Search for the cell housing the specified text and yield its (X, Y) center coordinate. 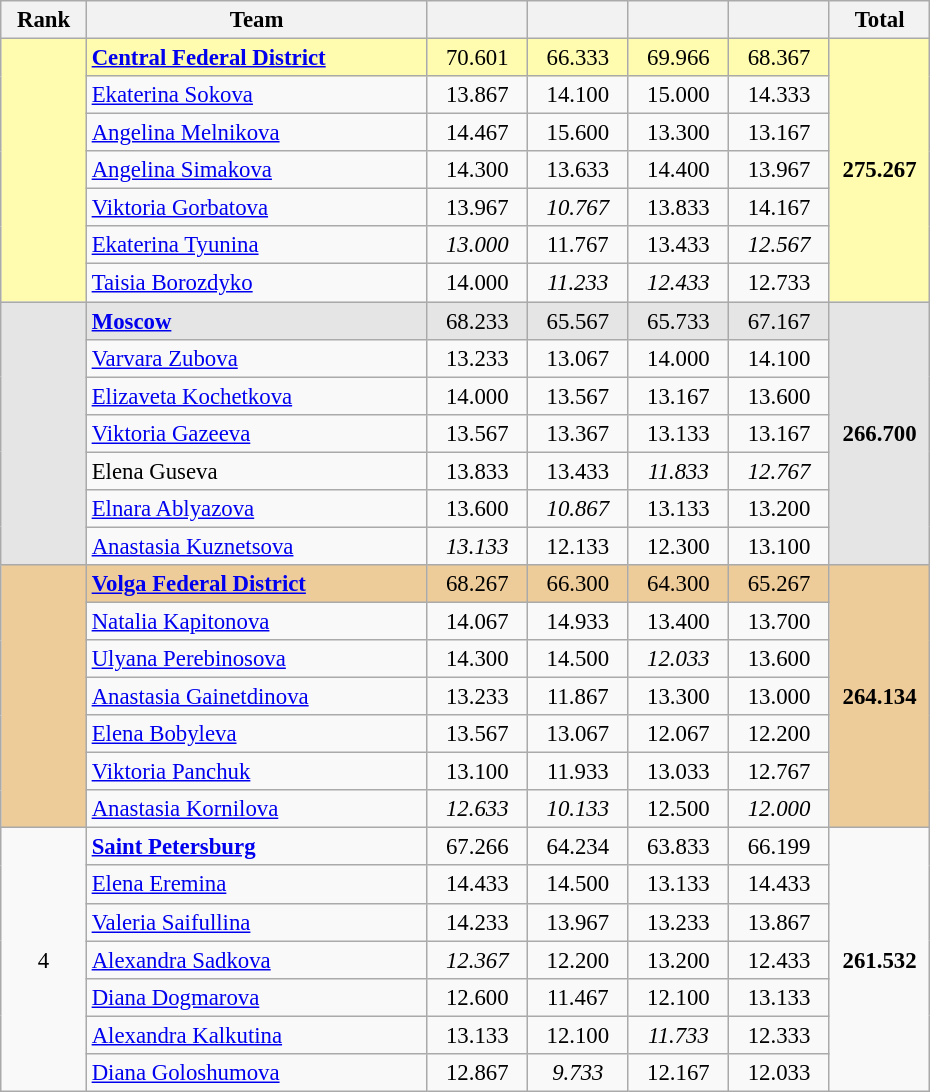
12.000 (780, 809)
12.067 (678, 734)
68.267 (478, 584)
11.467 (578, 997)
10.767 (578, 208)
14.167 (780, 208)
11.833 (678, 471)
14.233 (478, 922)
10.133 (578, 809)
Viktoria Gazeeva (256, 433)
13.633 (578, 170)
275.267 (880, 170)
12.167 (678, 1073)
66.333 (578, 58)
Valeria Saifullina (256, 922)
Elena Guseva (256, 471)
4 (44, 960)
65.567 (578, 321)
Diana Dogmarova (256, 997)
11.767 (578, 245)
67.167 (780, 321)
12.133 (578, 546)
63.833 (678, 847)
12.367 (478, 960)
13.367 (578, 433)
11.933 (578, 772)
Angelina Melnikova (256, 133)
14.400 (678, 170)
69.966 (678, 58)
Ekaterina Tyunina (256, 245)
Saint Petersburg (256, 847)
68.233 (478, 321)
13.033 (678, 772)
15.000 (678, 95)
67.266 (478, 847)
12.600 (478, 997)
Varvara Zubova (256, 358)
264.134 (880, 696)
13.400 (678, 621)
13.700 (780, 621)
Viktoria Panchuk (256, 772)
14.067 (478, 621)
14.467 (478, 133)
12.733 (780, 283)
Ekaterina Sokova (256, 95)
Elnara Ablyazova (256, 509)
Angelina Simakova (256, 170)
Total (880, 20)
10.867 (578, 509)
15.600 (578, 133)
Elena Bobyleva (256, 734)
12.333 (780, 1035)
Anastasia Gainetdinova (256, 697)
Alexandra Kalkutina (256, 1035)
14.933 (578, 621)
Ulyana Perebinosova (256, 659)
Alexandra Sadkova (256, 960)
Elizaveta Kochetkova (256, 396)
65.267 (780, 584)
Central Federal District (256, 58)
Diana Goloshumova (256, 1073)
14.333 (780, 95)
66.199 (780, 847)
Team (256, 20)
65.733 (678, 321)
Rank (44, 20)
Anastasia Kornilova (256, 809)
12.633 (478, 809)
12.500 (678, 809)
11.733 (678, 1035)
11.867 (578, 697)
68.367 (780, 58)
Taisia Borozdyko (256, 283)
Anastasia Kuznetsova (256, 546)
12.300 (678, 546)
261.532 (880, 960)
64.300 (678, 584)
9.733 (578, 1073)
Viktoria Gorbatova (256, 208)
12.567 (780, 245)
64.234 (578, 847)
12.867 (478, 1073)
266.700 (880, 434)
Volga Federal District (256, 584)
66.300 (578, 584)
Elena Eremina (256, 885)
70.601 (478, 58)
Moscow (256, 321)
11.233 (578, 283)
Natalia Kapitonova (256, 621)
